Detect which cell encompasses the target text, then output its [x, y] center coordinate. 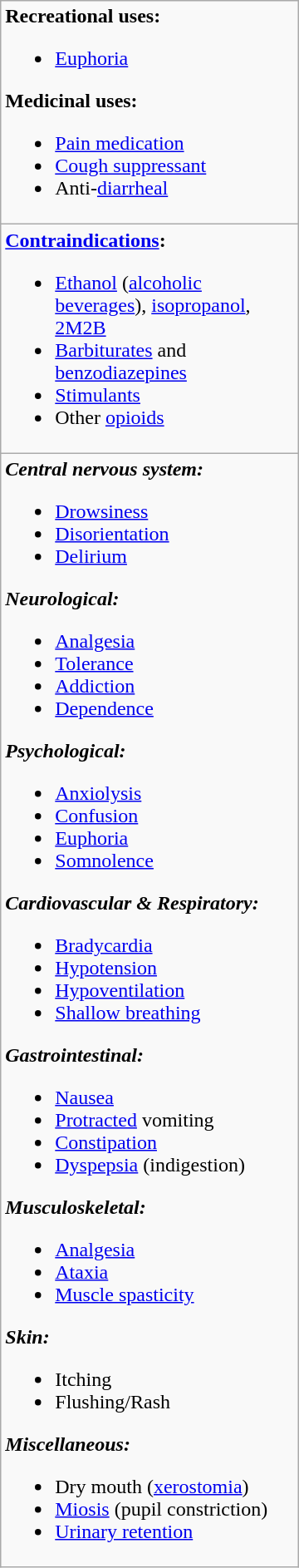
Recreational uses:EuphoriaMedicinal uses:Pain medicationCough suppressantAnti-diarrheal [149, 113]
Contraindications:Ethanol (alcoholic beverages), isopropanol, 2M2BBarbiturates and benzodiazepinesStimulantsOther opioids [149, 339]
